For the text-containing cell, return its midpoint in (X, Y) coordinate format. 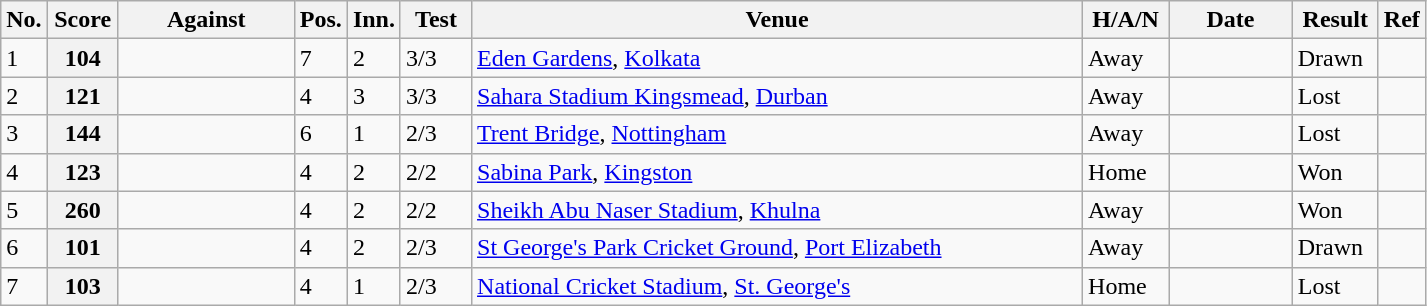
Trent Bridge, Nottingham (778, 134)
Sahara Stadium Kingsmead, Durban (778, 96)
Sabina Park, Kingston (778, 172)
5 (24, 210)
144 (82, 134)
National Cricket Stadium, St. George's (778, 286)
Pos. (320, 20)
104 (82, 58)
St George's Park Cricket Ground, Port Elizabeth (778, 248)
Score (82, 20)
Result (1335, 20)
121 (82, 96)
103 (82, 286)
Test (436, 20)
Against (206, 20)
123 (82, 172)
Inn. (374, 20)
Venue (778, 20)
Sheikh Abu Naser Stadium, Khulna (778, 210)
Date (1231, 20)
H/A/N (1126, 20)
No. (24, 20)
Eden Gardens, Kolkata (778, 58)
260 (82, 210)
101 (82, 248)
Ref (1402, 20)
